Return the (x, y) coordinate for the center point of the cell that contains the specified text.  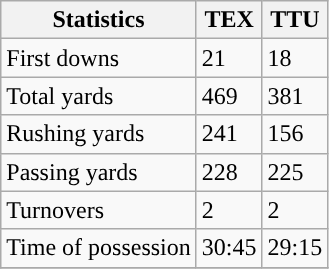
241 (229, 134)
225 (295, 172)
Rushing yards (99, 134)
156 (295, 134)
29:15 (295, 248)
Statistics (99, 20)
21 (229, 58)
Total yards (99, 96)
TEX (229, 20)
381 (295, 96)
30:45 (229, 248)
TTU (295, 20)
228 (229, 172)
First downs (99, 58)
469 (229, 96)
Passing yards (99, 172)
18 (295, 58)
Turnovers (99, 210)
Time of possession (99, 248)
